Determine the (x, y) coordinate at the center of the cell enclosing the given text.  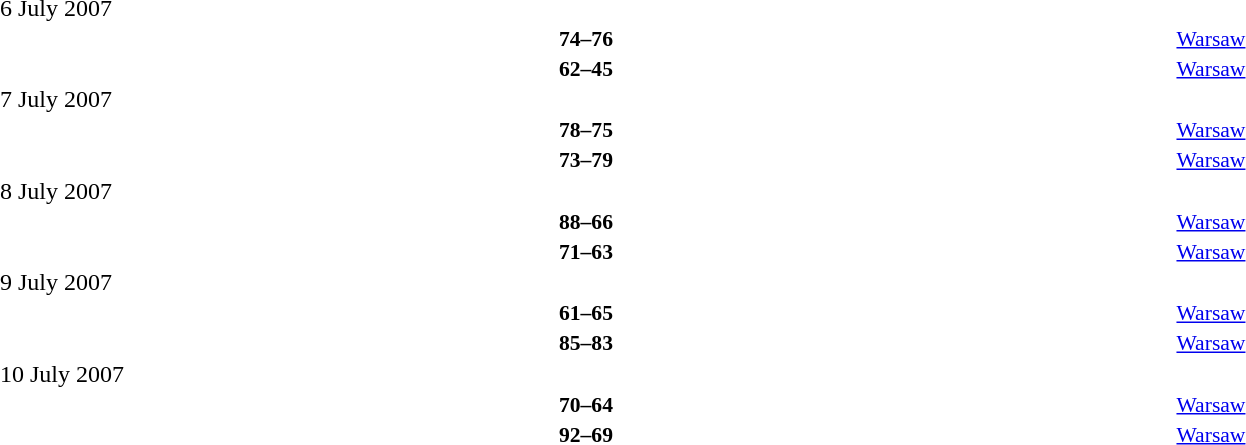
73–79 (586, 160)
61–65 (586, 313)
74–76 (586, 38)
85–83 (586, 343)
71–63 (586, 252)
62–45 (586, 68)
70–64 (586, 404)
88–66 (586, 222)
78–75 (586, 130)
